Extract the [X, Y] coordinate from the center of the cell holding the provided text.  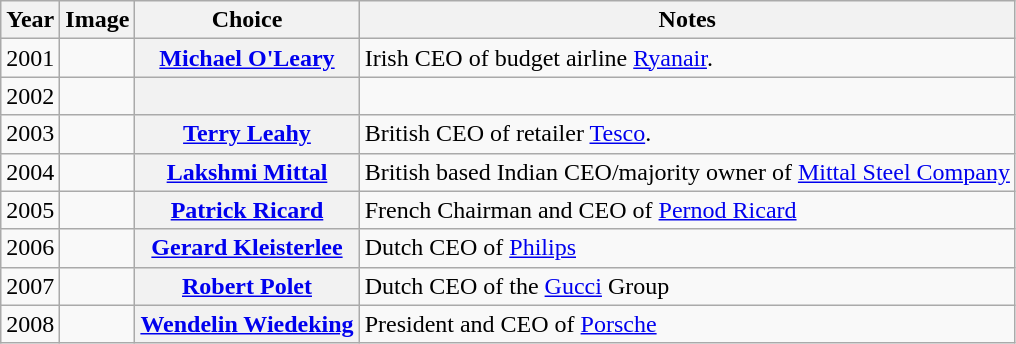
Terry Leahy [247, 134]
Robert Polet [247, 286]
2008 [30, 324]
2006 [30, 248]
French Chairman and CEO of Pernod Ricard [687, 210]
Gerard Kleisterlee [247, 248]
2005 [30, 210]
Dutch CEO of the Gucci Group [687, 286]
President and CEO of Porsche [687, 324]
Irish CEO of budget airline Ryanair. [687, 58]
Michael O'Leary [247, 58]
British CEO of retailer Tesco. [687, 134]
British based Indian CEO/majority owner of Mittal Steel Company [687, 172]
Patrick Ricard [247, 210]
Year [30, 20]
Choice [247, 20]
2002 [30, 96]
Notes [687, 20]
Dutch CEO of Philips [687, 248]
Lakshmi Mittal [247, 172]
Image [98, 20]
2003 [30, 134]
2007 [30, 286]
Wendelin Wiedeking [247, 324]
2001 [30, 58]
2004 [30, 172]
